Identify which cell holds the provided text, then report its [x, y] central coordinate. 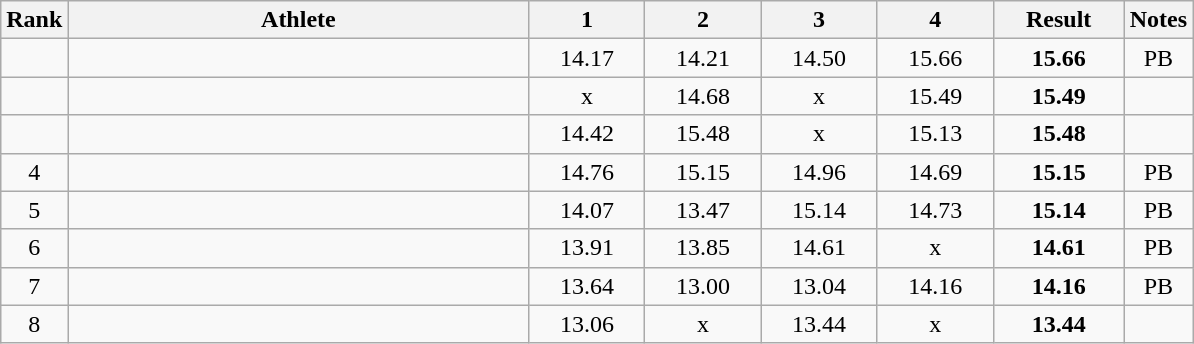
5 [34, 210]
14.76 [587, 172]
14.17 [587, 58]
14.68 [703, 96]
7 [34, 286]
Notes [1158, 20]
Rank [34, 20]
13.47 [703, 210]
14.69 [935, 172]
14.07 [587, 210]
13.06 [587, 324]
13.04 [819, 286]
13.85 [703, 248]
15.13 [935, 134]
14.96 [819, 172]
14.42 [587, 134]
13.00 [703, 286]
14.50 [819, 58]
2 [703, 20]
14.21 [703, 58]
8 [34, 324]
14.73 [935, 210]
13.64 [587, 286]
Result [1058, 20]
6 [34, 248]
3 [819, 20]
13.91 [587, 248]
Athlete [298, 20]
1 [587, 20]
